Detect which cell encompasses the target text, then output its (X, Y) center coordinate. 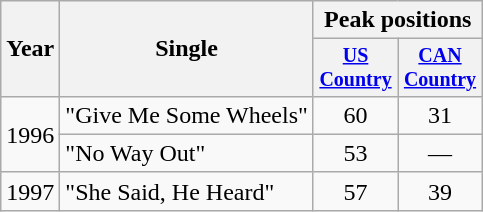
39 (440, 191)
1996 (30, 134)
— (440, 153)
CAN Country (440, 68)
Peak positions (398, 20)
57 (355, 191)
"Give Me Some Wheels" (187, 115)
Single (187, 49)
Year (30, 49)
"She Said, He Heard" (187, 191)
1997 (30, 191)
53 (355, 153)
31 (440, 115)
60 (355, 115)
US Country (355, 68)
"No Way Out" (187, 153)
